For the text-containing cell, return its midpoint in (x, y) coordinate format. 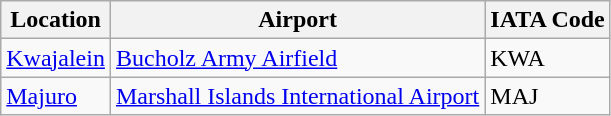
IATA Code (548, 20)
Airport (297, 20)
Marshall Islands International Airport (297, 96)
KWA (548, 58)
Kwajalein (56, 58)
Majuro (56, 96)
MAJ (548, 96)
Location (56, 20)
Bucholz Army Airfield (297, 58)
